Return the [X, Y] coordinate for the center point of the cell that contains the specified text.  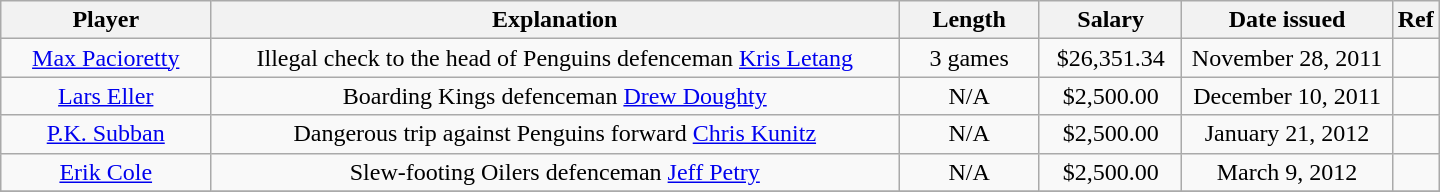
March 9, 2012 [1287, 172]
Max Pacioretty [106, 58]
Boarding Kings defenceman Drew Doughty [555, 96]
December 10, 2011 [1287, 96]
November 28, 2011 [1287, 58]
Slew-footing Oilers defenceman Jeff Petry [555, 172]
3 games [970, 58]
Salary [1110, 20]
Date issued [1287, 20]
Player [106, 20]
January 21, 2012 [1287, 134]
Explanation [555, 20]
Erik Cole [106, 172]
Lars Eller [106, 96]
P.K. Subban [106, 134]
$26,351.34 [1110, 58]
Illegal check to the head of Penguins defenceman Kris Letang [555, 58]
Length [970, 20]
Ref [1416, 20]
Dangerous trip against Penguins forward Chris Kunitz [555, 134]
